Provide the [X, Y] coordinate of the cell's center where the given text is located.  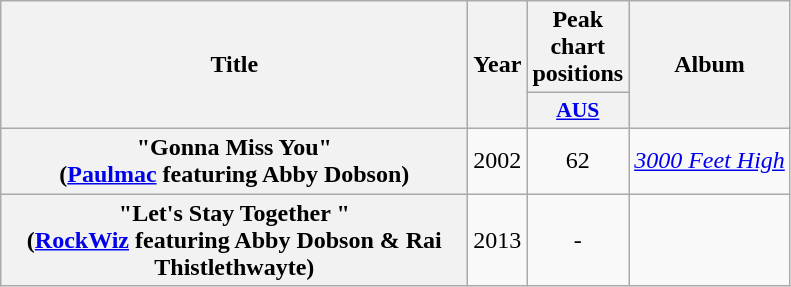
AUS [578, 111]
Year [498, 65]
Album [710, 65]
62 [578, 160]
- [578, 240]
Title [234, 65]
2002 [498, 160]
Peak chart positions [578, 47]
"Gonna Miss You"(Paulmac featuring Abby Dobson) [234, 160]
"Let's Stay Together "(RockWiz featuring Abby Dobson & Rai Thistlethwayte) [234, 240]
3000 Feet High [710, 160]
2013 [498, 240]
